Pinpoint the cell where the given text exists, returning its (x, y) midpoint coordinate. 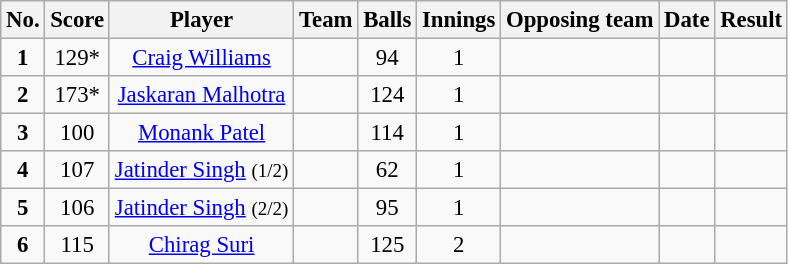
62 (388, 170)
Opposing team (580, 20)
95 (388, 208)
5 (23, 208)
Team (326, 20)
Balls (388, 20)
100 (78, 133)
Score (78, 20)
107 (78, 170)
Innings (459, 20)
106 (78, 208)
Date (687, 20)
Jaskaran Malhotra (201, 95)
4 (23, 170)
3 (23, 133)
124 (388, 95)
129* (78, 58)
114 (388, 133)
Result (752, 20)
Monank Patel (201, 133)
Player (201, 20)
115 (78, 245)
Jatinder Singh (2/2) (201, 208)
Jatinder Singh (1/2) (201, 170)
125 (388, 245)
Craig Williams (201, 58)
No. (23, 20)
94 (388, 58)
Chirag Suri (201, 245)
6 (23, 245)
173* (78, 95)
